From the cell containing the given text, extract its center point as [X, Y] coordinate. 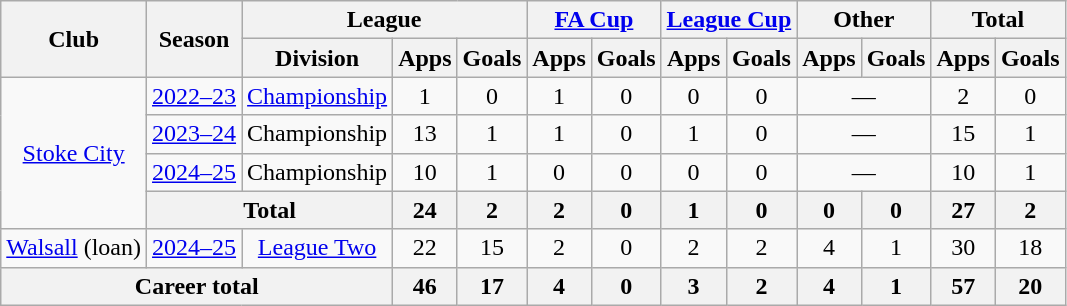
20 [1030, 286]
Club [74, 39]
Career total [197, 286]
2022–23 [194, 96]
27 [963, 210]
Other [864, 20]
FA Cup [594, 20]
Season [194, 39]
17 [492, 286]
2023–24 [194, 134]
30 [963, 248]
46 [425, 286]
League [384, 20]
13 [425, 134]
3 [694, 286]
24 [425, 210]
Walsall (loan) [74, 248]
22 [425, 248]
Stoke City [74, 153]
18 [1030, 248]
Division [318, 58]
League Cup [729, 20]
League Two [318, 248]
57 [963, 286]
